Capture the cell that displays the provided text and extract its (X, Y) central coordinate. 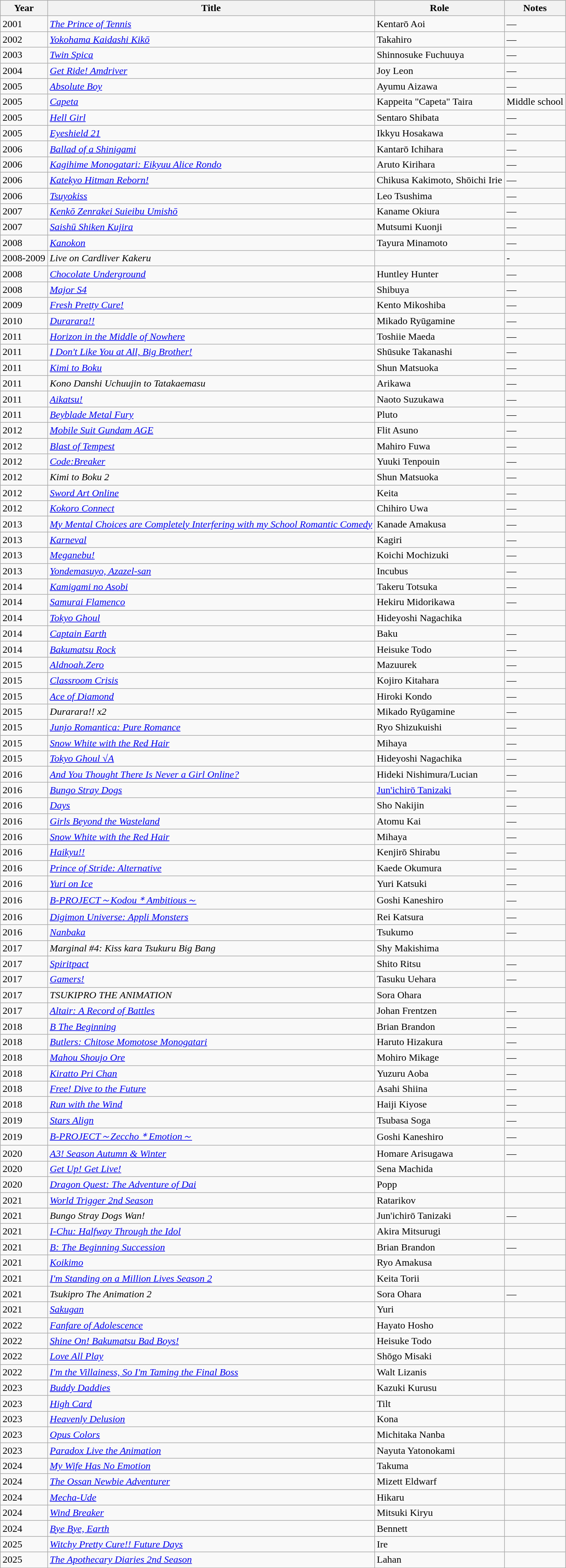
Yokohama Kaidashi Kikō (211, 39)
Koichi Mochizuki (439, 555)
Tasuku Uehara (439, 979)
2008-2009 (24, 258)
Homare Arisugawa (439, 1153)
Meganebu! (211, 555)
2004 (24, 71)
Opus Colors (211, 1434)
Love All Play (211, 1356)
My Wife Has No Emotion (211, 1466)
Kimi to Boku 2 (211, 477)
B The Beginning (211, 1026)
Ayumu Aizawa (439, 86)
Kento Mikoshiba (439, 305)
The Apothecary Diaries 2nd Season (211, 1560)
2002 (24, 39)
My Mental Choices are Completely Interfering with my School Romantic Comedy (211, 524)
Kappeita "Capeta" Taira (439, 102)
Yuri Katsuki (439, 884)
Huntley Hunter (439, 274)
Koikimo (211, 1263)
Tokyo Ghoul (211, 618)
I Don't Like You at All, Big Brother! (211, 352)
Hayato Hosho (439, 1325)
Tilt (439, 1403)
I'm the Villainess, So I'm Taming the Final Boss (211, 1372)
Kenjirō Shirabu (439, 852)
I-Chu: Halfway Through the Idol (211, 1232)
Ryo Amakusa (439, 1263)
The Ossan Newbie Adventurer (211, 1482)
Kazuki Kurusu (439, 1388)
Kaname Okiura (439, 212)
Pluto (439, 414)
Yuuki Tenpouin (439, 462)
Kimi to Boku (211, 368)
Aikatsu! (211, 399)
Bungo Stray Dogs Wan! (211, 1216)
I'm Standing on a Million Lives Season 2 (211, 1278)
Sena Machida (439, 1169)
Mecha-Ude (211, 1497)
Tokyo Ghoul √A (211, 759)
Horizon in the Middle of Nowhere (211, 336)
B-PROJECT～Zeccho＊Emotion～ (211, 1137)
Bye Bye, Earth (211, 1529)
Absolute Boy (211, 86)
2001 (24, 24)
Flit Asuno (439, 430)
Fanfare of Adolescence (211, 1325)
Kamigami no Asobi (211, 587)
B-PROJECT～Kodou＊Ambitious～ (211, 900)
Tayura Minamoto (439, 243)
Days (211, 806)
Altair: A Record of Battles (211, 1011)
Paradox Live the Animation (211, 1451)
Leo Tsushima (439, 196)
Yondemasuyo, Azazel-san (211, 571)
Joy Leon (439, 71)
Ikkyu Hosakawa (439, 133)
Shy Makishima (439, 948)
Popp (439, 1184)
Katekyo Hitman Reborn! (211, 180)
Kiratto Pri Chan (211, 1073)
Durarara!! x2 (211, 712)
Gamers! (211, 979)
Tsuyokiss (211, 196)
Chikusa Kakimoto, Shōichi Irie (439, 180)
B: The Beginning Succession (211, 1247)
Hideki Nishimura/Lucian (439, 774)
Atomu Kai (439, 821)
Get Up! Get Live! (211, 1169)
Takuma (439, 1466)
Kagihime Monogatari: Eikyuu Alice Rondo (211, 164)
Wind Breaker (211, 1513)
Dragon Quest: The Adventure of Dai (211, 1184)
Tsukumo (439, 933)
Nanbaka (211, 933)
Ace of Diamond (211, 696)
Middle school (535, 102)
Kenkō Zenrakei Suieibu Umishō (211, 212)
Yuri (439, 1310)
Kaede Okumura (439, 868)
Durarara!! (211, 321)
Arikawa (439, 383)
Nayuta Yatonokami (439, 1451)
Saishū Shiken Kujira (211, 227)
Chocolate Underground (211, 274)
Haiji Kiyose (439, 1105)
Takahiro (439, 39)
Twin Spica (211, 55)
Bakumatsu Rock (211, 649)
Junjo Romantica: Pure Romance (211, 728)
Get Ride! Amdriver (211, 71)
Witchy Pretty Cure!! Future Days (211, 1544)
Haruto Hizakura (439, 1042)
Johan Frentzen (439, 1011)
Mohiro Mikage (439, 1057)
2003 (24, 55)
Stars Align (211, 1120)
Sakugan (211, 1310)
Toshiie Maeda (439, 336)
Rei Katsura (439, 917)
Major S4 (211, 290)
Eyeshield 21 (211, 133)
Shinnosuke Fuchuuya (439, 55)
Kokoro Connect (211, 509)
Keita (439, 493)
Year (24, 8)
Michitaka Nanba (439, 1434)
Chihiro Uwa (439, 509)
Blast of Tempest (211, 446)
Aruto Kirihara (439, 164)
Kanokon (211, 243)
Karneval (211, 540)
Shōgo Misaki (439, 1356)
Hikaru (439, 1497)
Sword Art Online (211, 493)
Tsukipro The Animation 2 (211, 1294)
Kono Danshi Uchuujin to Tatakaemasu (211, 383)
Asahi Shiina (439, 1089)
Code:Breaker (211, 462)
Shibuya (439, 290)
Prince of Stride: Alternative (211, 868)
Samurai Flamenco (211, 602)
Kanade Amakusa (439, 524)
Shūsuke Takanashi (439, 352)
Shine On! Bakumatsu Bad Boys! (211, 1341)
Spiritpact (211, 964)
The Prince of Tennis (211, 24)
Kona (439, 1419)
Kantarō Ichihara (439, 149)
Capeta (211, 102)
Keita Torii (439, 1278)
Buddy Daddies (211, 1388)
And You Thought There Is Never a Girl Online? (211, 774)
High Card (211, 1403)
Yuri on Ice (211, 884)
Ballad of a Shinigami (211, 149)
Kentarō Aoi (439, 24)
Heavenly Delusion (211, 1419)
Hell Girl (211, 117)
Walt Lizanis (439, 1372)
Yuzuru Aoba (439, 1073)
Mahou Shoujo Ore (211, 1057)
Marginal #4: Kiss kara Tsukuru Big Bang (211, 948)
Ratarikov (439, 1200)
Mahiro Fuwa (439, 446)
Bennett (439, 1529)
2009 (24, 305)
Digimon Universe: Appli Monsters (211, 917)
Run with the Wind (211, 1105)
2010 (24, 321)
Mitsuki Kiryu (439, 1513)
Free! Dive to the Future (211, 1089)
Hiroki Kondo (439, 696)
Mutsumi Kuonji (439, 227)
Kagiri (439, 540)
Takeru Totsuka (439, 587)
Ire (439, 1544)
Classroom Crisis (211, 680)
Haikyu!! (211, 852)
Tsubasa Soga (439, 1120)
Notes (535, 8)
- (535, 258)
Mizett Eldwarf (439, 1482)
Sho Nakijin (439, 806)
Hekiru Midorikawa (439, 602)
Title (211, 8)
Kojiro Kitahara (439, 680)
World Trigger 2nd Season (211, 1200)
Lahan (439, 1560)
Role (439, 8)
Akira Mitsurugi (439, 1232)
Butlers: Chitose Momotose Monogatari (211, 1042)
Incubus (439, 571)
Naoto Suzukawa (439, 399)
Beyblade Metal Fury (211, 414)
Mobile Suit Gundam AGE (211, 430)
Aldnoah.Zero (211, 665)
Mazuurek (439, 665)
Sentaro Shibata (439, 117)
Bungo Stray Dogs (211, 790)
A3! Season Autumn & Winter (211, 1153)
Fresh Pretty Cure! (211, 305)
Captain Earth (211, 633)
Shito Ritsu (439, 964)
TSUKIPRO THE ANIMATION (211, 995)
Ryo Shizukuishi (439, 728)
Baku (439, 633)
Live on Cardliver Kakeru (211, 258)
Girls Beyond the Wasteland (211, 821)
